Detect which cell encompasses the target text, then output its [x, y] center coordinate. 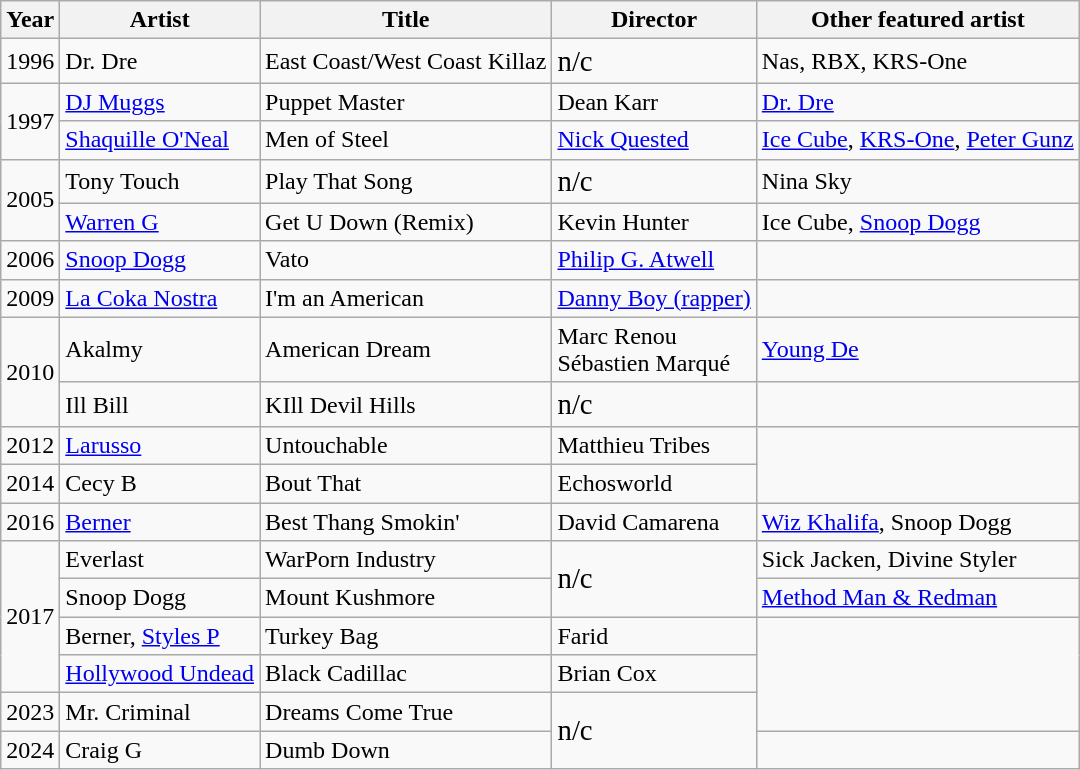
Black Cadillac [406, 674]
Ice Cube, KRS-One, Peter Gunz [918, 140]
Marc RenouSébastien Marqué [654, 350]
2009 [30, 298]
Dumb Down [406, 750]
Young De [918, 350]
Wiz Khalifa, Snoop Dogg [918, 521]
Echosworld [654, 483]
Artist [160, 20]
2023 [30, 712]
WarPorn Industry [406, 560]
American Dream [406, 350]
Dean Karr [654, 102]
KIll Devil Hills [406, 404]
Nick Quested [654, 140]
Brian Cox [654, 674]
Untouchable [406, 445]
Method Man & Redman [918, 598]
2010 [30, 372]
Craig G [160, 750]
Puppet Master [406, 102]
Vato [406, 260]
Farid [654, 636]
Get U Down (Remix) [406, 222]
Ice Cube, Snoop Dogg [918, 222]
2005 [30, 200]
Turkey Bag [406, 636]
Philip G. Atwell [654, 260]
Men of Steel [406, 140]
Cecy B [160, 483]
Everlast [160, 560]
Sick Jacken, Divine Styler [918, 560]
Dreams Come True [406, 712]
2006 [30, 260]
Berner, Styles P [160, 636]
2024 [30, 750]
Kevin Hunter [654, 222]
Best Thang Smokin' [406, 521]
Play That Song [406, 181]
Akalmy [160, 350]
Title [406, 20]
Ill Bill [160, 404]
East Coast/West Coast Killaz [406, 61]
Year [30, 20]
1997 [30, 121]
Larusso [160, 445]
David Camarena [654, 521]
Shaquille O'Neal [160, 140]
La Coka Nostra [160, 298]
Warren G [160, 222]
Bout That [406, 483]
Matthieu Tribes [654, 445]
I'm an American [406, 298]
2017 [30, 617]
2016 [30, 521]
Director [654, 20]
Danny Boy (rapper) [654, 298]
Mr. Criminal [160, 712]
DJ Muggs [160, 102]
2012 [30, 445]
Mount Kushmore [406, 598]
Nas, RBX, KRS-One [918, 61]
Tony Touch [160, 181]
Hollywood Undead [160, 674]
2014 [30, 483]
1996 [30, 61]
Other featured artist [918, 20]
Nina Sky [918, 181]
Berner [160, 521]
